Return (x, y) of the center of cell containing provided text 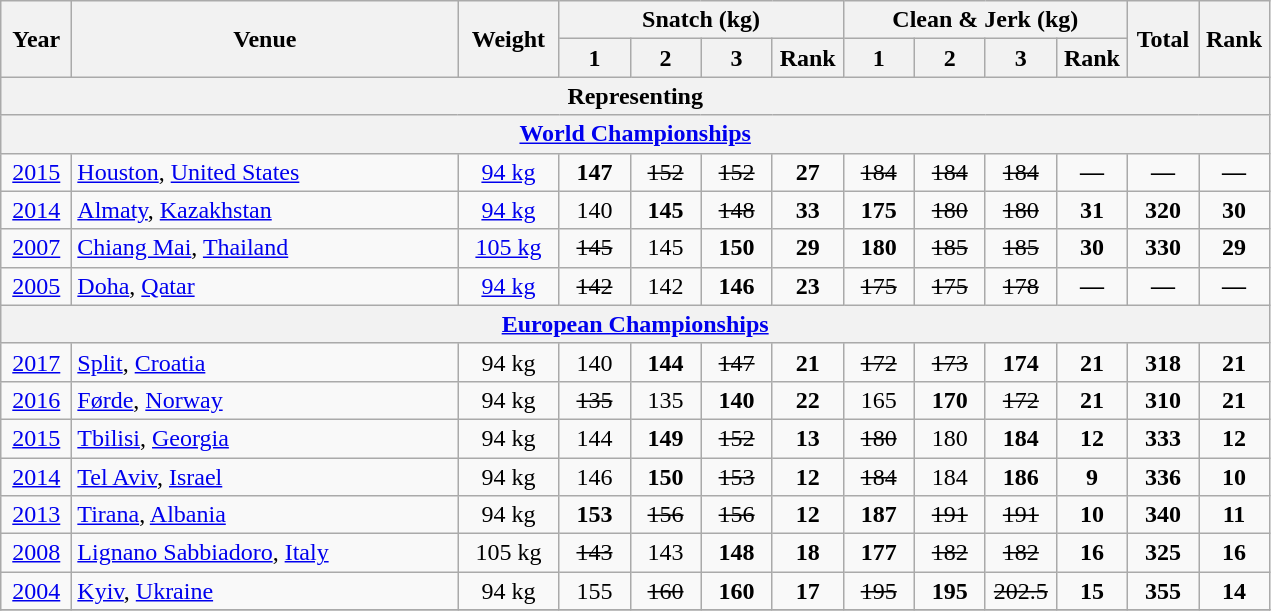
149 (666, 438)
355 (1162, 591)
155 (594, 591)
2013 (36, 515)
170 (950, 400)
2007 (36, 248)
18 (808, 553)
Doha, Qatar (265, 286)
2017 (36, 362)
17 (808, 591)
202.5 (1020, 591)
15 (1092, 591)
Førde, Norway (265, 400)
165 (878, 400)
336 (1162, 477)
11 (1234, 515)
333 (1162, 438)
World Championships (636, 134)
European Championships (636, 324)
Chiang Mai, Thailand (265, 248)
Venue (265, 39)
325 (1162, 553)
2016 (36, 400)
330 (1162, 248)
27 (808, 172)
320 (1162, 210)
310 (1162, 400)
Total (1162, 39)
Houston, United States (265, 172)
174 (1020, 362)
Representing (636, 96)
Split, Croatia (265, 362)
Clean & Jerk (kg) (985, 20)
Tirana, Albania (265, 515)
Snatch (kg) (701, 20)
13 (808, 438)
Year (36, 39)
31 (1092, 210)
Almaty, Kazakhstan (265, 210)
187 (878, 515)
Kyiv, Ukraine (265, 591)
2008 (36, 553)
318 (1162, 362)
Tel Aviv, Israel (265, 477)
177 (878, 553)
2004 (36, 591)
9 (1092, 477)
14 (1234, 591)
Tbilisi, Georgia (265, 438)
33 (808, 210)
2005 (36, 286)
340 (1162, 515)
Weight (508, 39)
178 (1020, 286)
Lignano Sabbiadoro, Italy (265, 553)
173 (950, 362)
23 (808, 286)
186 (1020, 477)
22 (808, 400)
